Find where the given text appears and provide that cell's center as (x, y) coordinate. 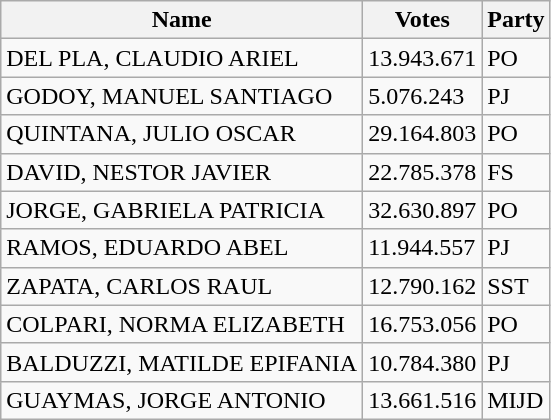
MIJD (516, 400)
13.661.516 (422, 400)
29.164.803 (422, 134)
SST (516, 286)
FS (516, 172)
DEL PLA, CLAUDIO ARIEL (182, 58)
BALDUZZI, MATILDE EPIFANIA (182, 362)
11.944.557 (422, 248)
JORGE, GABRIELA PATRICIA (182, 210)
32.630.897 (422, 210)
GUAYMAS, JORGE ANTONIO (182, 400)
Name (182, 20)
ZAPATA, CARLOS RAUL (182, 286)
13.943.671 (422, 58)
DAVID, NESTOR JAVIER (182, 172)
Votes (422, 20)
RAMOS, EDUARDO ABEL (182, 248)
GODOY, MANUEL SANTIAGO (182, 96)
Party (516, 20)
10.784.380 (422, 362)
16.753.056 (422, 324)
QUINTANA, JULIO OSCAR (182, 134)
5.076.243 (422, 96)
22.785.378 (422, 172)
COLPARI, NORMA ELIZABETH (182, 324)
12.790.162 (422, 286)
